Scan for the cell matching the given text and deliver its (x, y) coordinate at center. 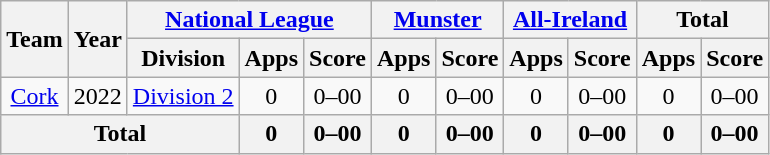
National League (249, 20)
All-Ireland (570, 20)
Year (98, 39)
Division (183, 58)
Munster (437, 20)
2022 (98, 96)
Team (35, 39)
Division 2 (183, 96)
Cork (35, 96)
